Provide the [X, Y] coordinate of the cell's center where the given text is located.  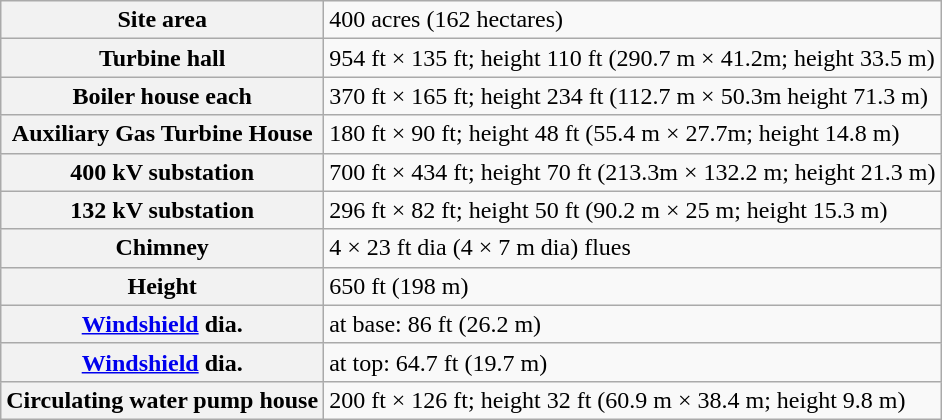
4 × 23 ft dia (4 × 7 m dia) flues [632, 248]
at base: 86 ft (26.2 m) [632, 324]
Height [162, 286]
Boiler house each [162, 96]
400 kV substation [162, 172]
Auxiliary Gas Turbine House [162, 134]
296 ft × 82 ft; height 50 ft (90.2 m × 25 m; height 15.3 m) [632, 210]
180 ft × 90 ft; height 48 ft (55.4 m × 27.7m; height 14.8 m) [632, 134]
954 ft × 135 ft; height 110 ft (290.7 m × 41.2m; height 33.5 m) [632, 58]
132 kV substation [162, 210]
400 acres (162 hectares) [632, 20]
Chimney [162, 248]
200 ft × 126 ft; height 32 ft (60.9 m × 38.4 m; height 9.8 m) [632, 400]
Turbine hall [162, 58]
370 ft × 165 ft; height 234 ft (112.7 m × 50.3m height 71.3 m) [632, 96]
700 ft × 434 ft; height 70 ft (213.3m × 132.2 m; height 21.3 m) [632, 172]
650 ft (198 m) [632, 286]
Site area [162, 20]
at top: 64.7 ft (19.7 m) [632, 362]
Circulating water pump house [162, 400]
